Scan for the cell matching the given text and deliver its [X, Y] coordinate at center. 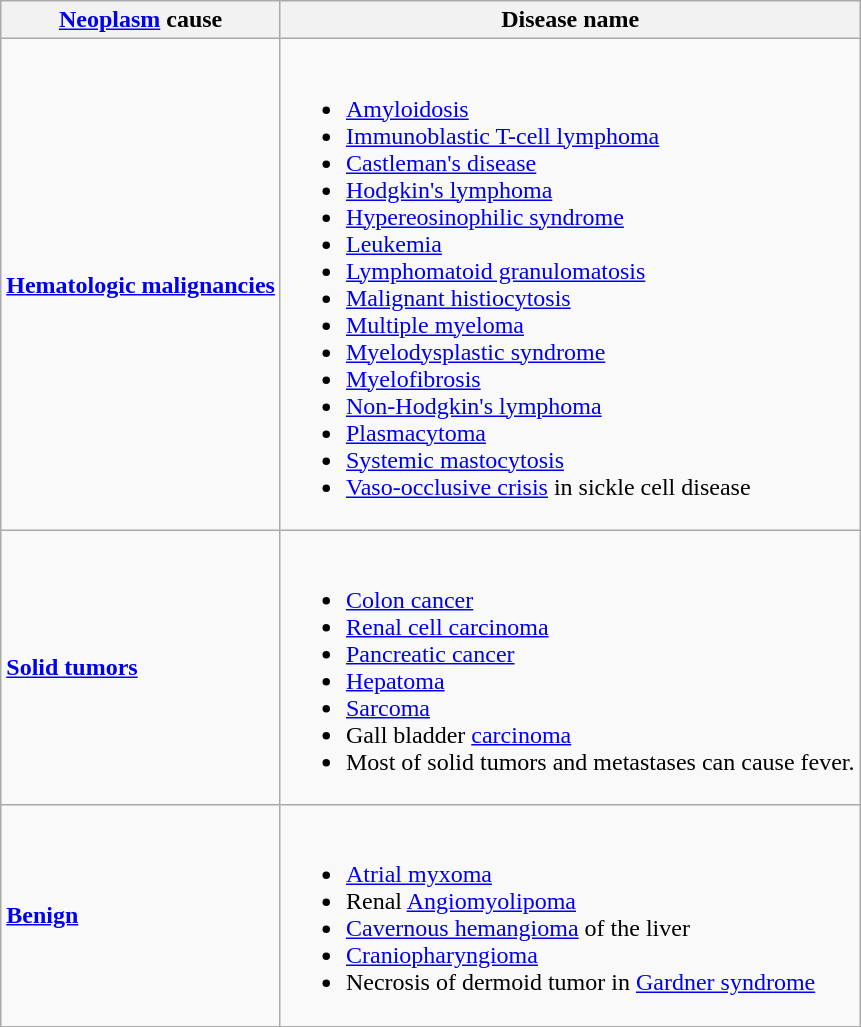
Neoplasm cause [141, 20]
Colon cancerRenal cell carcinomaPancreatic cancerHepatomaSarcomaGall bladder carcinomaMost of solid tumors and metastases can cause fever. [570, 668]
Hematologic malignancies [141, 284]
Atrial myxomaRenal AngiomyolipomaCavernous hemangioma of the liverCraniopharyngiomaNecrosis of dermoid tumor in Gardner syndrome [570, 916]
Solid tumors [141, 668]
Disease name [570, 20]
Benign [141, 916]
